Find where the given text appears and provide that cell's center as (X, Y) coordinate. 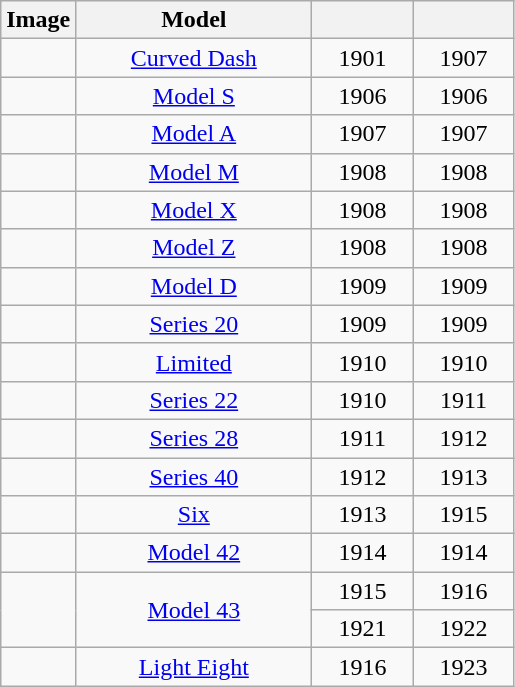
Model 43 (194, 610)
1923 (464, 667)
Series 40 (194, 477)
Model S (194, 96)
Model D (194, 286)
Series 20 (194, 324)
Six (194, 515)
1921 (362, 629)
Model Z (194, 248)
Limited (194, 362)
Model A (194, 134)
Model X (194, 210)
Light Eight (194, 667)
Curved Dash (194, 58)
Model (194, 20)
Series 28 (194, 438)
1901 (362, 58)
Image (38, 20)
1922 (464, 629)
Model M (194, 172)
Model 42 (194, 553)
Series 22 (194, 400)
